Detect which cell encompasses the target text, then output its (x, y) center coordinate. 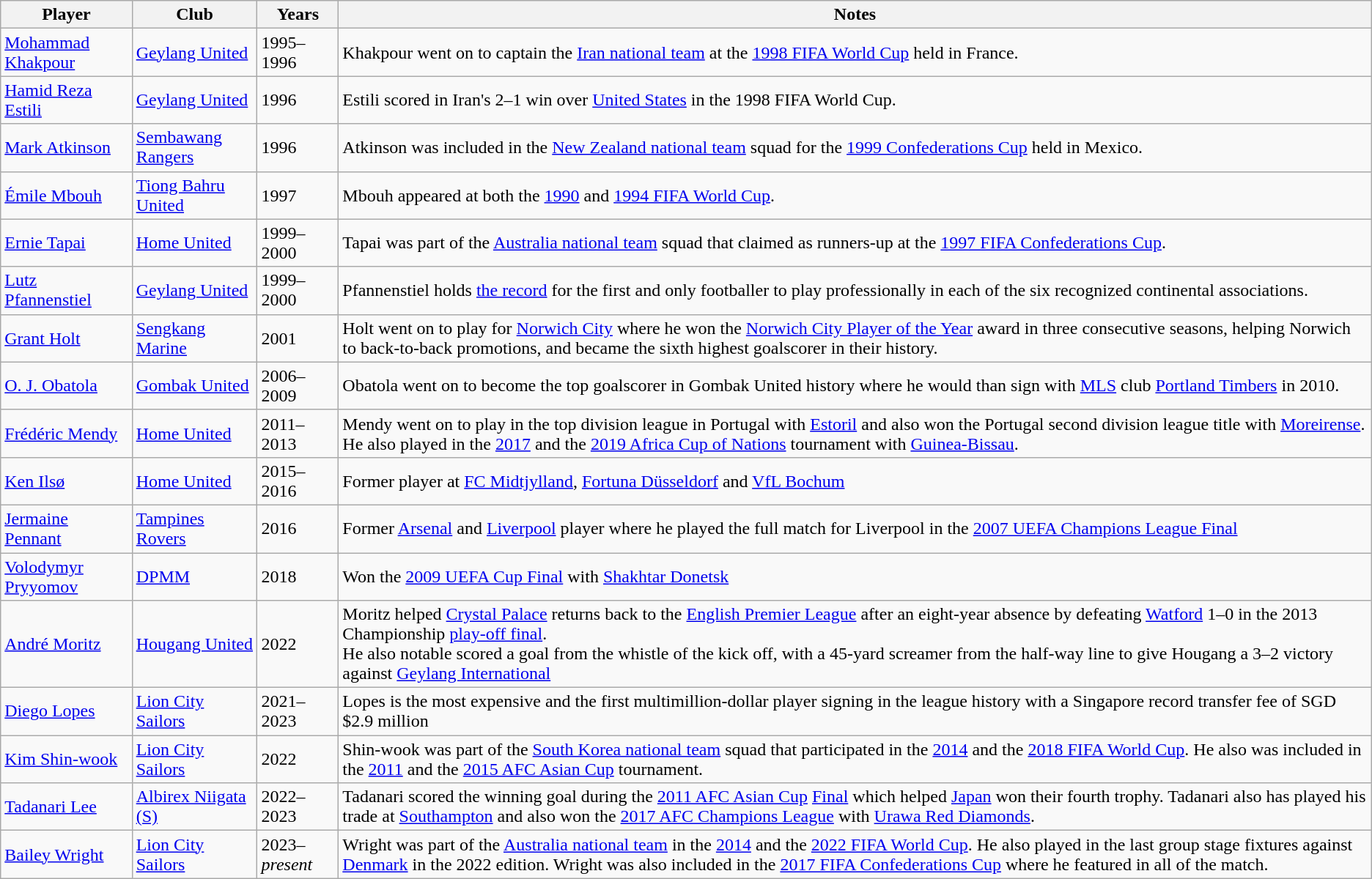
Sengkang Marine (195, 338)
Sembawang Rangers (195, 148)
2015–2016 (298, 481)
O. J. Obatola (66, 385)
1995–1996 (298, 53)
Bailey Wright (66, 854)
2022–2023 (298, 807)
Mbouh appeared at both the 1990 and 1994 FIFA World Cup. (855, 195)
Mohammad Khakpour (66, 53)
Hamid Reza Estili (66, 100)
Player (66, 15)
Émile Mbouh (66, 195)
Won the 2009 UEFA Cup Final with Shakhtar Donetsk (855, 576)
Volodymyr Pryyomov (66, 576)
2023–present (298, 854)
DPMM (195, 576)
Former player at FC Midtjylland, Fortuna Düsseldorf and VfL Bochum (855, 481)
Estili scored in Iran's 2–1 win over United States in the 1998 FIFA World Cup. (855, 100)
Atkinson was included in the New Zealand national team squad for the 1999 Confederations Cup held in Mexico. (855, 148)
2001 (298, 338)
Ernie Tapai (66, 243)
Frédéric Mendy (66, 434)
2018 (298, 576)
Obatola went on to become the top goalscorer in Gombak United history where he would than sign with MLS club Portland Timbers in 2010. (855, 385)
Hougang United (195, 645)
Gombak United (195, 385)
Diego Lopes (66, 712)
Tiong Bahru United (195, 195)
2011–2013 (298, 434)
2006–2009 (298, 385)
Lutz Pfannenstiel (66, 290)
Notes (855, 15)
1997 (298, 195)
Albirex Niigata (S) (195, 807)
Ken Ilsø (66, 481)
Khakpour went on to captain the Iran national team at the 1998 FIFA World Cup held in France. (855, 53)
André Moritz (66, 645)
Tapai was part of the Australia national team squad that claimed as runners-up at the 1997 FIFA Confederations Cup. (855, 243)
Club (195, 15)
Kim Shin-wook (66, 759)
Grant Holt (66, 338)
Pfannenstiel holds the record for the first and only footballer to play professionally in each of the six recognized continental associations. (855, 290)
Mark Atkinson (66, 148)
Former Arsenal and Liverpool player where he played the full match for Liverpool in the 2007 UEFA Champions League Final (855, 529)
2016 (298, 529)
Jermaine Pennant (66, 529)
Tadanari Lee (66, 807)
2021–2023 (298, 712)
Tampines Rovers (195, 529)
Years (298, 15)
